Find where the given text appears and provide that cell's center as (X, Y) coordinate. 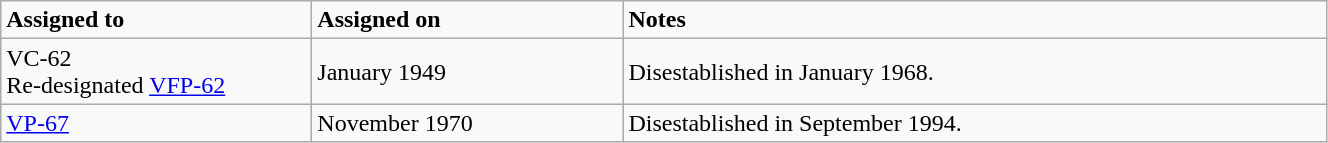
Disestablished in January 1968. (975, 72)
Assigned on (468, 20)
Assigned to (156, 20)
Notes (975, 20)
VP-67 (156, 123)
November 1970 (468, 123)
Disestablished in September 1994. (975, 123)
VC-62Re-designated VFP-62 (156, 72)
January 1949 (468, 72)
